Identify which cell holds the provided text, then report its [x, y] central coordinate. 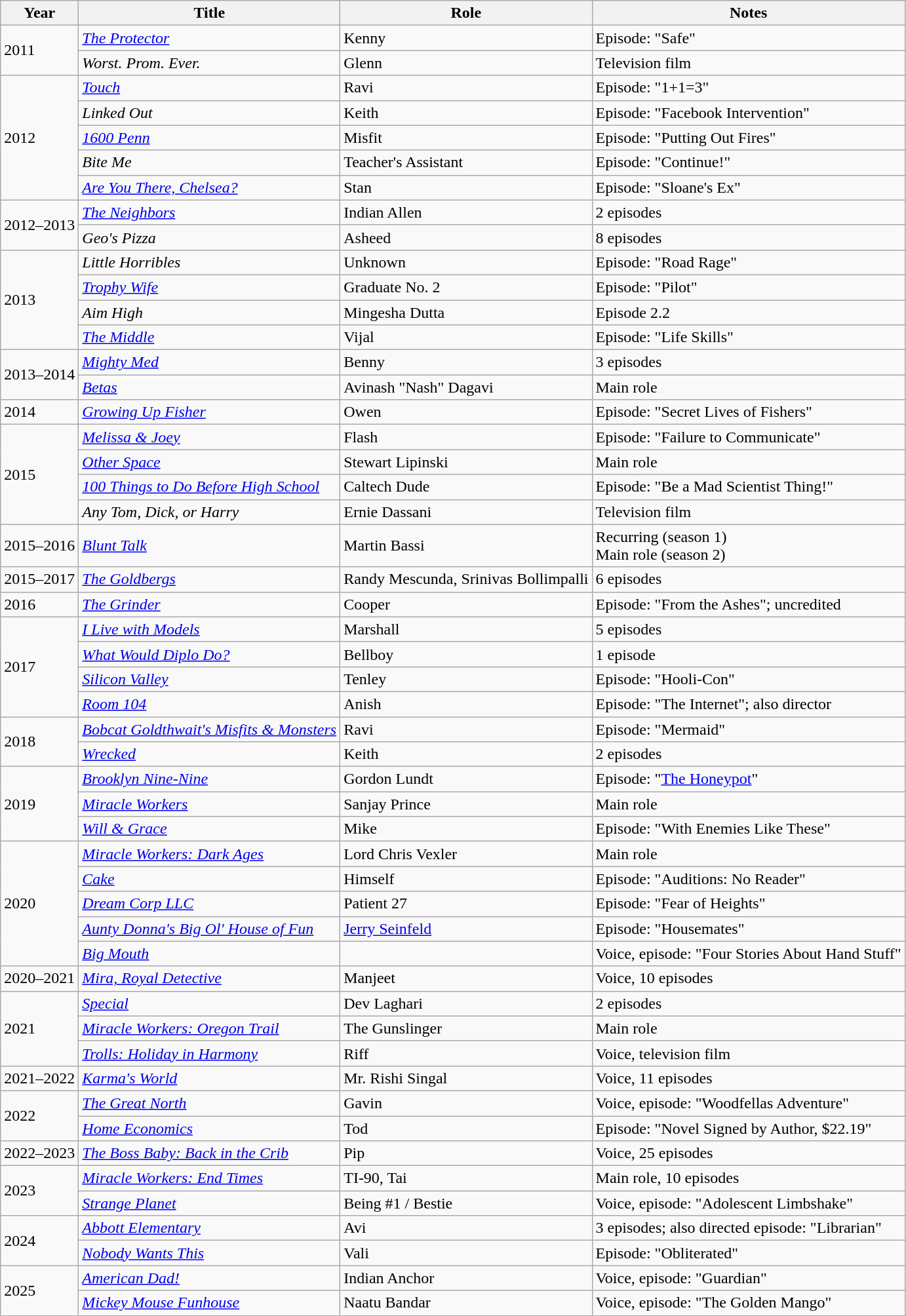
8 episodes [749, 237]
Karma's World [210, 1078]
Voice, television film [749, 1053]
Brooklyn Nine-Nine [210, 779]
Voice, episode: "Woodfellas Adventure" [749, 1103]
Asheed [466, 237]
Episode: "Hooli-Con" [749, 679]
Year [39, 13]
Episode: "Road Rage" [749, 262]
Vali [466, 1253]
Touch [210, 88]
2016 [39, 604]
2021 [39, 1028]
Other Space [210, 462]
Gordon Lundt [466, 779]
Notes [749, 13]
Glenn [466, 63]
2012 [39, 138]
Episode: "Auditions: No Reader" [749, 879]
Nobody Wants This [210, 1253]
5 episodes [749, 629]
Himself [466, 879]
Mira, Royal Detective [210, 978]
Episode: "1+1=3" [749, 88]
Episode: "Housemates" [749, 929]
Riff [466, 1053]
Betas [210, 387]
2013–2014 [39, 375]
6 episodes [749, 579]
The Great North [210, 1103]
Miracle Workers: Oregon Trail [210, 1028]
Sanjay Prince [466, 804]
The Protector [210, 38]
Being #1 / Bestie [466, 1203]
Miracle Workers [210, 804]
Lord Chris Vexler [466, 854]
Stewart Lipinski [466, 462]
Linked Out [210, 113]
Voice, episode: "Guardian" [749, 1278]
Pip [466, 1153]
Trolls: Holiday in Harmony [210, 1053]
Cake [210, 879]
Martin Bassi [466, 545]
Episode: "Putting Out Fires" [749, 138]
Abbott Elementary [210, 1228]
Big Mouth [210, 954]
2024 [39, 1241]
Special [210, 1003]
2012–2013 [39, 225]
2013 [39, 300]
Avi [466, 1228]
The Grinder [210, 604]
Gavin [466, 1103]
Strange Planet [210, 1203]
100 Things to Do Before High School [210, 487]
Mr. Rishi Singal [466, 1078]
Randy Mescunda, Srinivas Bollimpalli [466, 579]
Cooper [466, 604]
Episode: "Obliterated" [749, 1253]
Flash [466, 437]
Miracle Workers: Dark Ages [210, 854]
2023 [39, 1191]
Episode: "The Honeypot" [749, 779]
2015–2017 [39, 579]
Role [466, 13]
2020–2021 [39, 978]
Voice, 10 episodes [749, 978]
Episode: "The Internet"; also director [749, 704]
What Would Diplo Do? [210, 654]
Unknown [466, 262]
Episode: "Mermaid" [749, 729]
Stan [466, 187]
Manjeet [466, 978]
Melissa & Joey [210, 437]
Mingesha Dutta [466, 313]
Aim High [210, 313]
3 episodes; also directed episode: "Librarian" [749, 1228]
Tenley [466, 679]
Are You There, Chelsea? [210, 187]
Growing Up Fisher [210, 412]
Ernie Dassani [466, 512]
2014 [39, 412]
Caltech Dude [466, 487]
Miracle Workers: End Times [210, 1178]
Episode: "Secret Lives of Fishers" [749, 412]
Graduate No. 2 [466, 287]
3 episodes [749, 362]
Misfit [466, 138]
The Gunslinger [466, 1028]
Episode: "Life Skills" [749, 338]
2020 [39, 904]
Voice, episode: "Adolescent Limbshake" [749, 1203]
The Boss Baby: Back in the Crib [210, 1153]
Main role, 10 episodes [749, 1178]
Naatu Bandar [466, 1303]
Episode: "Safe" [749, 38]
Episode: "Fear of Heights" [749, 904]
2018 [39, 742]
Voice, 25 episodes [749, 1153]
Bite Me [210, 163]
Title [210, 13]
2019 [39, 804]
Episode: "Sloane's Ex" [749, 187]
2015 [39, 474]
Mighty Med [210, 362]
The Goldbergs [210, 579]
Jerry Seinfeld [466, 929]
Benny [466, 362]
2021–2022 [39, 1078]
Episode 2.2 [749, 313]
Tod [466, 1128]
The Middle [210, 338]
2025 [39, 1290]
Wrecked [210, 754]
American Dad! [210, 1278]
1600 Penn [210, 138]
Dev Laghari [466, 1003]
Worst. Prom. Ever. [210, 63]
Episode: "Be a Mad Scientist Thing!" [749, 487]
Anish [466, 704]
Dream Corp LLC [210, 904]
Room 104 [210, 704]
Episode: "Failure to Communicate" [749, 437]
The Neighbors [210, 212]
Blunt Talk [210, 545]
Episode: "Continue!" [749, 163]
Any Tom, Dick, or Harry [210, 512]
Episode: "Facebook Intervention" [749, 113]
Will & Grace [210, 829]
TI-90, Tai [466, 1178]
2015–2016 [39, 545]
2011 [39, 50]
Indian Anchor [466, 1278]
Voice, 11 episodes [749, 1078]
Silicon Valley [210, 679]
Marshall [466, 629]
Episode: "Pilot" [749, 287]
Mike [466, 829]
1 episode [749, 654]
Trophy Wife [210, 287]
Aunty Donna's Big Ol' House of Fun [210, 929]
Teacher's Assistant [466, 163]
Episode: "Novel Signed by Author, $22.19" [749, 1128]
Avinash "Nash" Dagavi [466, 387]
Little Horribles [210, 262]
Patient 27 [466, 904]
Mickey Mouse Funhouse [210, 1303]
I Live with Models [210, 629]
Geo's Pizza [210, 237]
Voice, episode: "Four Stories About Hand Stuff" [749, 954]
Vijal [466, 338]
2022 [39, 1115]
Indian Allen [466, 212]
Episode: "From the Ashes"; uncredited [749, 604]
Voice, episode: "The Golden Mango" [749, 1303]
Recurring (season 1)Main role (season 2) [749, 545]
Bellboy [466, 654]
Episode: "With Enemies Like These" [749, 829]
2022–2023 [39, 1153]
Bobcat Goldthwait's Misfits & Monsters [210, 729]
Home Economics [210, 1128]
Owen [466, 412]
Kenny [466, 38]
2017 [39, 667]
